For the text-containing cell, return its midpoint in [x, y] coordinate format. 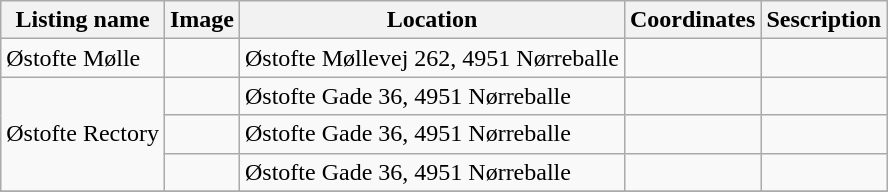
Location [432, 20]
Listing name [83, 20]
Østofte Møllevej 262, 4951 Nørreballe [432, 58]
Coordinates [692, 20]
Østofte Mølle [83, 58]
Østofte Rectory [83, 134]
Sescription [824, 20]
Image [202, 20]
